Extract the (X, Y) coordinate from the center of the cell holding the provided text.  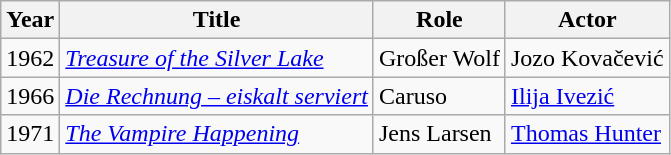
The Vampire Happening (217, 134)
Year (30, 20)
Role (439, 20)
1962 (30, 58)
1966 (30, 96)
Großer Wolf (439, 58)
Thomas Hunter (587, 134)
Die Rechnung – eiskalt serviert (217, 96)
Actor (587, 20)
Caruso (439, 96)
Title (217, 20)
Jens Larsen (439, 134)
1971 (30, 134)
Jozo Kovačević (587, 58)
Ilija Ivezić (587, 96)
Treasure of the Silver Lake (217, 58)
